Pinpoint the cell where the given text exists, returning its (x, y) midpoint coordinate. 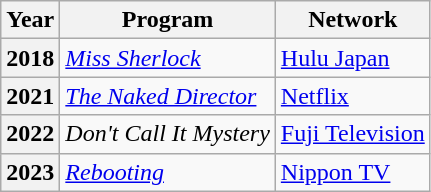
2023 (30, 172)
Hulu Japan (352, 58)
Miss Sherlock (168, 58)
2021 (30, 96)
Year (30, 20)
Network (352, 20)
Program (168, 20)
Fuji Television (352, 134)
Nippon TV (352, 172)
2018 (30, 58)
The Naked Director (168, 96)
Netflix (352, 96)
Rebooting (168, 172)
Don't Call It Mystery (168, 134)
2022 (30, 134)
